Provide the (X, Y) coordinate of the cell's center where the given text is located.  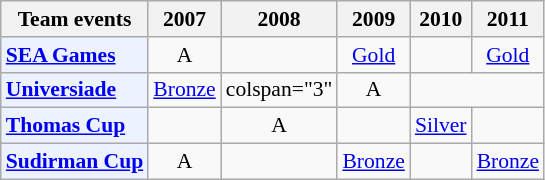
Thomas Cup (75, 126)
colspan="3" (280, 90)
2009 (373, 19)
2008 (280, 19)
2011 (508, 19)
Silver (441, 126)
2007 (184, 19)
SEA Games (75, 55)
Team events (75, 19)
Sudirman Cup (75, 162)
2010 (441, 19)
Universiade (75, 90)
